Scan for the cell matching the given text and deliver its [X, Y] coordinate at center. 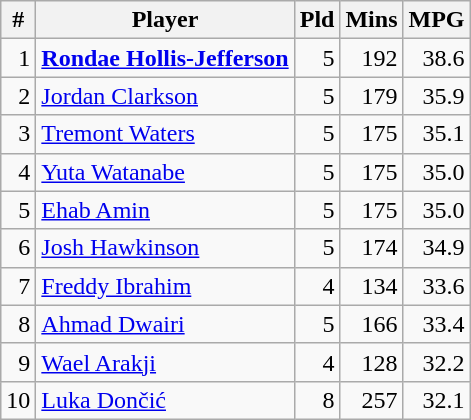
9 [18, 362]
Mins [372, 20]
6 [18, 248]
33.6 [436, 286]
10 [18, 400]
Josh Hawkinson [165, 248]
34.9 [436, 248]
166 [372, 324]
2 [18, 96]
257 [372, 400]
Ehab Amin [165, 210]
Tremont Waters [165, 134]
33.4 [436, 324]
7 [18, 286]
Wael Arakji [165, 362]
MPG [436, 20]
Player [165, 20]
1 [18, 58]
Luka Dončić [165, 400]
192 [372, 58]
Jordan Clarkson [165, 96]
32.1 [436, 400]
38.6 [436, 58]
Yuta Watanabe [165, 172]
3 [18, 134]
128 [372, 362]
# [18, 20]
Freddy Ibrahim [165, 286]
35.9 [436, 96]
35.1 [436, 134]
Ahmad Dwairi [165, 324]
32.2 [436, 362]
134 [372, 286]
179 [372, 96]
174 [372, 248]
Rondae Hollis-Jefferson [165, 58]
Pld [317, 20]
